Locate the cell with the specified text and output its (X, Y) center coordinate. 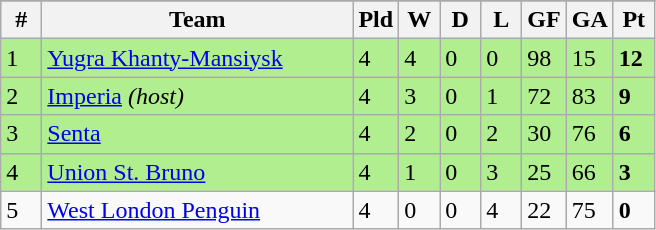
GA (590, 20)
Pt (634, 20)
6 (634, 134)
12 (634, 58)
Union St. Bruno (198, 172)
25 (544, 172)
5 (22, 210)
Yugra Khanty-Mansiysk (198, 58)
66 (590, 172)
22 (544, 210)
D (460, 20)
98 (544, 58)
L (502, 20)
Team (198, 20)
75 (590, 210)
Pld (376, 20)
30 (544, 134)
Senta (198, 134)
Imperia (host) (198, 96)
GF (544, 20)
15 (590, 58)
# (22, 20)
9 (634, 96)
72 (544, 96)
76 (590, 134)
W (420, 20)
West London Penguin (198, 210)
83 (590, 96)
